Extract the (X, Y) coordinate from the center of the cell holding the provided text.  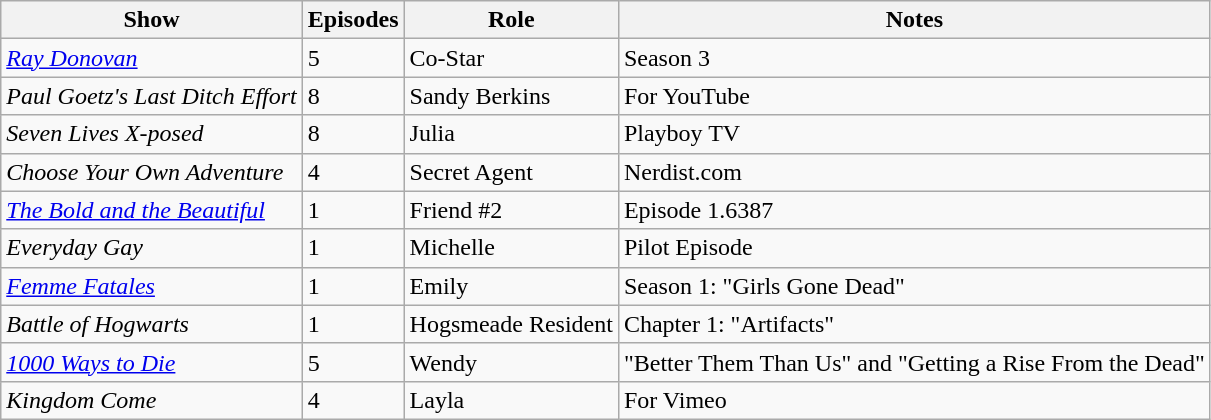
The Bold and the Beautiful (152, 210)
Seven Lives X-posed (152, 134)
Julia (511, 134)
Wendy (511, 362)
Show (152, 20)
Pilot Episode (914, 248)
Season 3 (914, 58)
Chapter 1: "Artifacts" (914, 324)
Episodes (353, 20)
Layla (511, 400)
Everyday Gay (152, 248)
Femme Fatales (152, 286)
Nerdist.com (914, 172)
1000 Ways to Die (152, 362)
Sandy Berkins (511, 96)
Ray Donovan (152, 58)
Notes (914, 20)
Secret Agent (511, 172)
Friend #2 (511, 210)
Co-Star (511, 58)
Kingdom Come (152, 400)
Michelle (511, 248)
For YouTube (914, 96)
"Better Them Than Us" and "Getting a Rise From the Dead" (914, 362)
Role (511, 20)
Hogsmeade Resident (511, 324)
Paul Goetz's Last Ditch Effort (152, 96)
Battle of Hogwarts (152, 324)
Episode 1.6387 (914, 210)
Playboy TV (914, 134)
Choose Your Own Adventure (152, 172)
For Vimeo (914, 400)
Emily (511, 286)
Season 1: "Girls Gone Dead" (914, 286)
